Identify which cell holds the provided text, then report its [x, y] central coordinate. 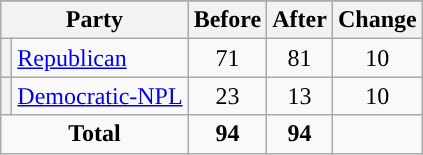
Change [377, 20]
Total [94, 134]
Democratic-NPL [100, 96]
13 [300, 96]
Before [228, 20]
81 [300, 58]
71 [228, 58]
Party [94, 20]
After [300, 20]
23 [228, 96]
Republican [100, 58]
